Output the [X, Y] coordinate of the center of the cell containing the given text.  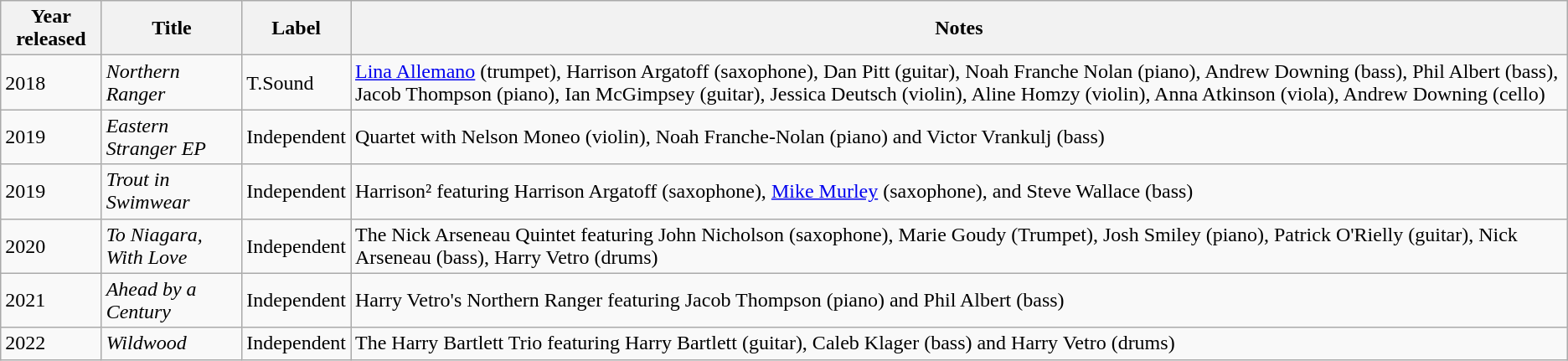
Northern Ranger [172, 82]
Title [172, 28]
Trout in Swimwear [172, 191]
Quartet with Nelson Moneo (violin), Noah Franche-Nolan (piano) and Victor Vrankulj (bass) [958, 137]
To Niagara, With Love [172, 246]
Label [297, 28]
2020 [51, 246]
Ahead by a Century [172, 300]
The Harry Bartlett Trio featuring Harry Bartlett (guitar), Caleb Klager (bass) and Harry Vetro (drums) [958, 343]
Harrison² featuring Harrison Argatoff (saxophone), Mike Murley (saxophone), and Steve Wallace (bass) [958, 191]
Eastern Stranger EP [172, 137]
2021 [51, 300]
Harry Vetro's Northern Ranger featuring Jacob Thompson (piano) and Phil Albert (bass) [958, 300]
T.Sound [297, 82]
Year released [51, 28]
2018 [51, 82]
2022 [51, 343]
Notes [958, 28]
Wildwood [172, 343]
